Find where the given text appears and provide that cell's center as [X, Y] coordinate. 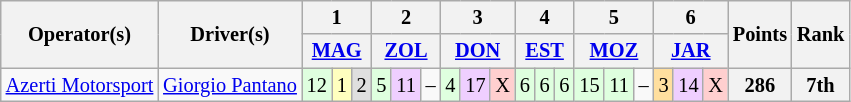
ZOL [406, 51]
14 [688, 85]
15 [589, 85]
17 [475, 85]
Azerti Motorsport [80, 85]
DON [478, 51]
Points [760, 34]
Rank [820, 34]
12 [317, 85]
Giorgio Pantano [230, 85]
Operator(s) [80, 34]
JAR [691, 51]
EST [545, 51]
286 [760, 85]
Driver(s) [230, 34]
7th [820, 85]
MOZ [614, 51]
MAG [337, 51]
